Pinpoint the cell where the given text exists, returning its (X, Y) midpoint coordinate. 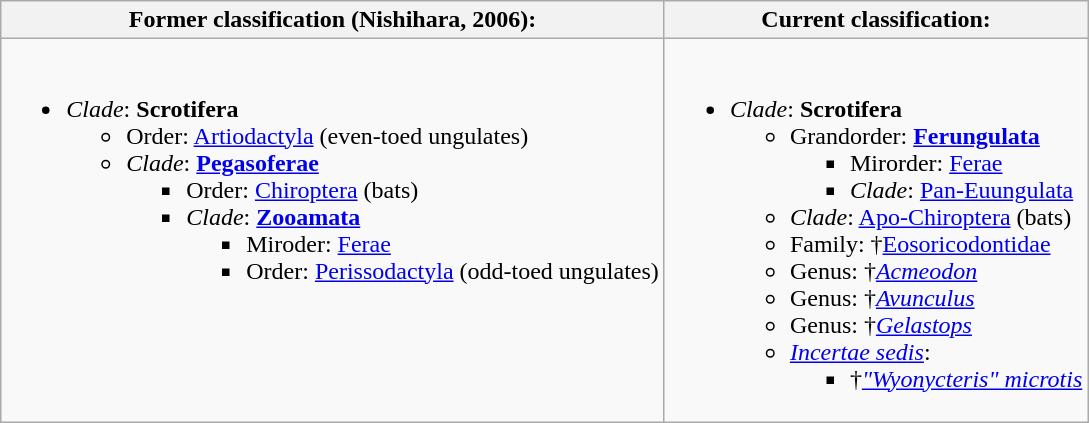
Former classification (Nishihara, 2006): (333, 20)
Current classification: (876, 20)
